Determine the (X, Y) coordinate at the center of the cell enclosing the given text.  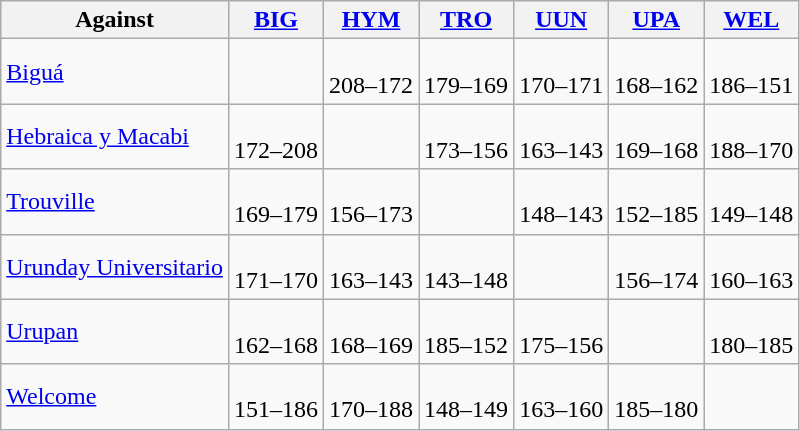
208–172 (370, 72)
180–185 (752, 332)
171–170 (276, 266)
162–168 (276, 332)
173–156 (466, 136)
Urunday Universitario (115, 266)
143–148 (466, 266)
156–173 (370, 202)
HYM (370, 20)
Hebraica y Macabi (115, 136)
Urupan (115, 332)
UPA (656, 20)
Trouville (115, 202)
168–169 (370, 332)
163–160 (562, 396)
148–149 (466, 396)
Against (115, 20)
188–170 (752, 136)
WEL (752, 20)
149–148 (752, 202)
172–208 (276, 136)
TRO (466, 20)
UUN (562, 20)
169–179 (276, 202)
151–186 (276, 396)
170–188 (370, 396)
160–163 (752, 266)
185–152 (466, 332)
148–143 (562, 202)
152–185 (656, 202)
Welcome (115, 396)
Biguá (115, 72)
186–151 (752, 72)
156–174 (656, 266)
169–168 (656, 136)
BIG (276, 20)
170–171 (562, 72)
168–162 (656, 72)
179–169 (466, 72)
175–156 (562, 332)
185–180 (656, 396)
